Extract the (X, Y) coordinate from the center of the cell holding the provided text.  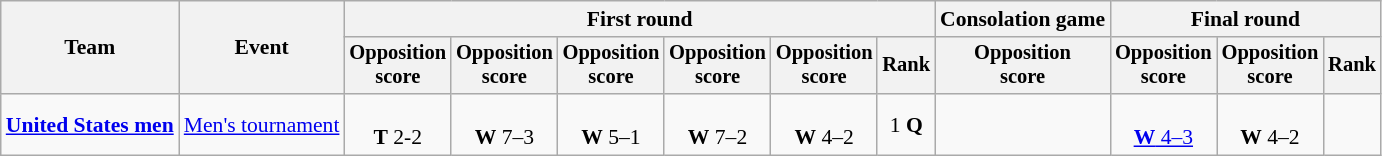
Men's tournament (262, 124)
W 4–3 (1164, 124)
Event (262, 48)
Team (90, 48)
United States men (90, 124)
Consolation game (1022, 19)
W 5–1 (612, 124)
T 2-2 (398, 124)
1 Q (906, 124)
W 7–3 (504, 124)
First round (640, 19)
W 7–2 (718, 124)
Final round (1246, 19)
